Provide the [x, y] coordinate of the cell's center where the given text is located.  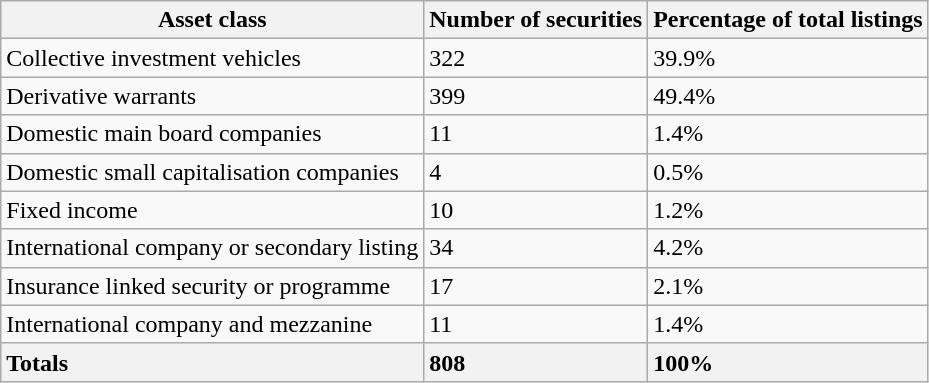
17 [536, 286]
International company and mezzanine [212, 324]
Percentage of total listings [788, 20]
Derivative warrants [212, 96]
322 [536, 58]
Asset class [212, 20]
39.9% [788, 58]
Domestic main board companies [212, 134]
Number of securities [536, 20]
4.2% [788, 248]
Totals [212, 362]
10 [536, 210]
4 [536, 172]
1.2% [788, 210]
Collective investment vehicles [212, 58]
49.4% [788, 96]
808 [536, 362]
International company or secondary listing [212, 248]
Domestic small capitalisation companies [212, 172]
Fixed income [212, 210]
0.5% [788, 172]
100% [788, 362]
34 [536, 248]
2.1% [788, 286]
399 [536, 96]
Insurance linked security or programme [212, 286]
